Capture the cell that displays the provided text and extract its [X, Y] central coordinate. 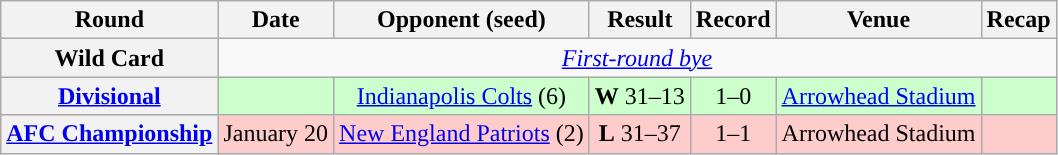
Record [733, 20]
1–1 [733, 134]
Recap [1018, 20]
L 31–37 [640, 134]
Indianapolis Colts (6) [462, 96]
New England Patriots (2) [462, 134]
W 31–13 [640, 96]
Date [276, 20]
Wild Card [110, 58]
Round [110, 20]
Divisional [110, 96]
Opponent (seed) [462, 20]
January 20 [276, 134]
First-round bye [637, 58]
1–0 [733, 96]
AFC Championship [110, 134]
Venue [878, 20]
Result [640, 20]
